Determine the [x, y] coordinate at the center of the cell enclosing the given text.  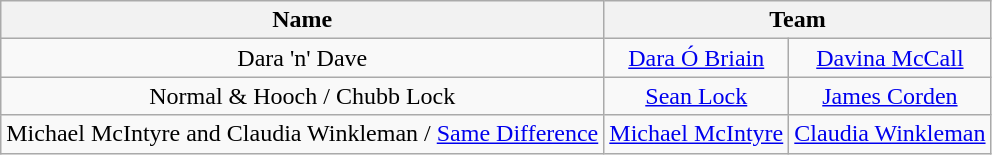
Sean Lock [696, 96]
Michael McIntyre [696, 134]
Team [798, 20]
Claudia Winkleman [890, 134]
Davina McCall [890, 58]
James Corden [890, 96]
Michael McIntyre and Claudia Winkleman / Same Difference [302, 134]
Dara 'n' Dave [302, 58]
Dara Ó Briain [696, 58]
Name [302, 20]
Normal & Hooch / Chubb Lock [302, 96]
